Identify which cell holds the provided text, then report its [X, Y] central coordinate. 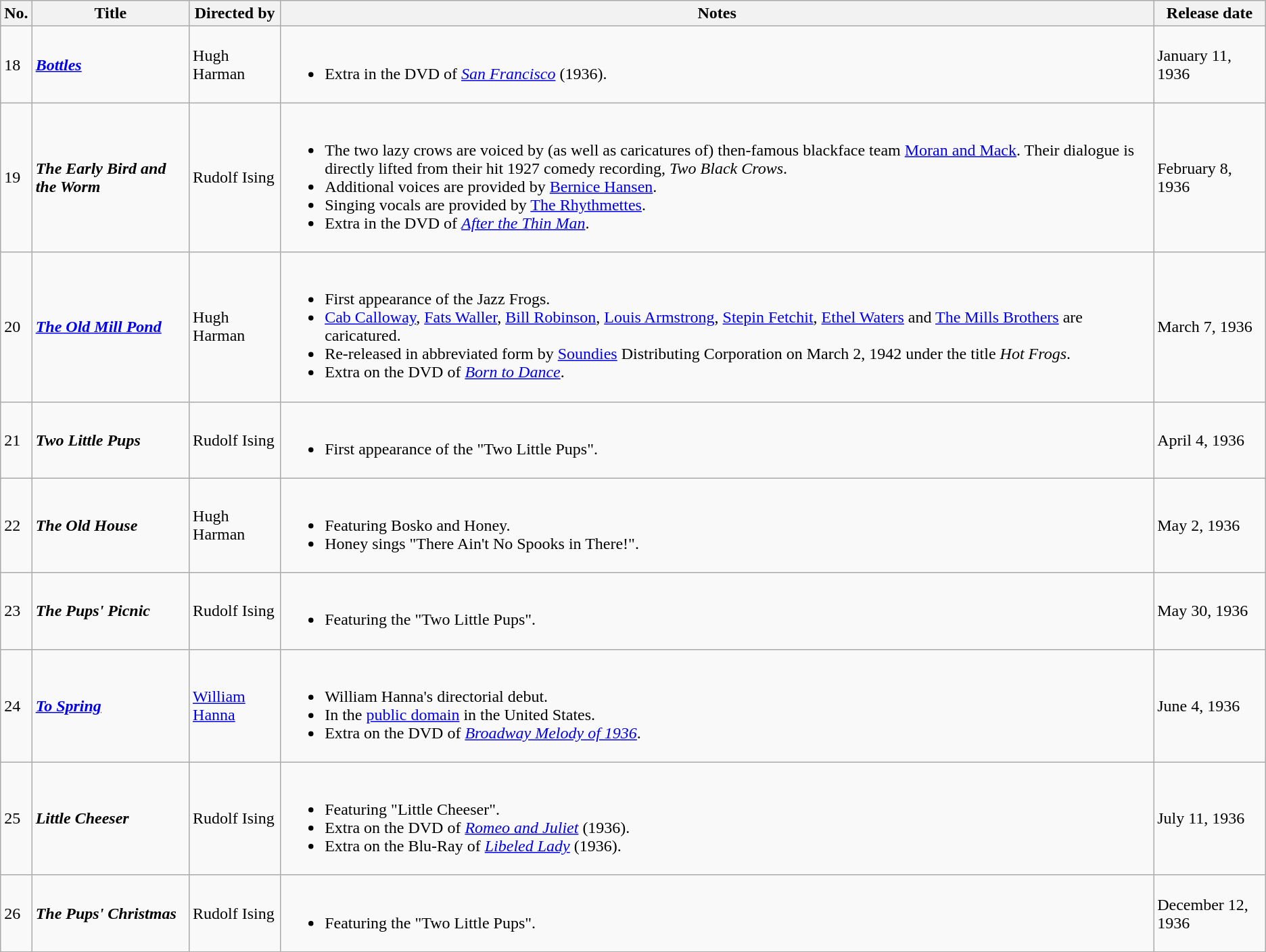
Little Cheeser [110, 818]
20 [16, 327]
Notes [717, 14]
February 8, 1936 [1210, 177]
William Hanna's directorial debut.In the public domain in the United States.Extra on the DVD of Broadway Melody of 1936. [717, 706]
26 [16, 913]
Extra in the DVD of San Francisco (1936). [717, 65]
May 2, 1936 [1210, 525]
Bottles [110, 65]
First appearance of the "Two Little Pups". [717, 439]
No. [16, 14]
The Pups' Picnic [110, 611]
March 7, 1936 [1210, 327]
18 [16, 65]
December 12, 1936 [1210, 913]
23 [16, 611]
April 4, 1936 [1210, 439]
The Old Mill Pond [110, 327]
19 [16, 177]
22 [16, 525]
Featuring Bosko and Honey.Honey sings "There Ain't No Spooks in There!". [717, 525]
To Spring [110, 706]
January 11, 1936 [1210, 65]
The Old House [110, 525]
Two Little Pups [110, 439]
May 30, 1936 [1210, 611]
25 [16, 818]
21 [16, 439]
June 4, 1936 [1210, 706]
July 11, 1936 [1210, 818]
24 [16, 706]
Title [110, 14]
William Hanna [235, 706]
Featuring "Little Cheeser".Extra on the DVD of Romeo and Juliet (1936).Extra on the Blu-Ray of Libeled Lady (1936). [717, 818]
The Pups' Christmas [110, 913]
The Early Bird and the Worm [110, 177]
Release date [1210, 14]
Directed by [235, 14]
